Return (x, y) of the center of cell containing provided text 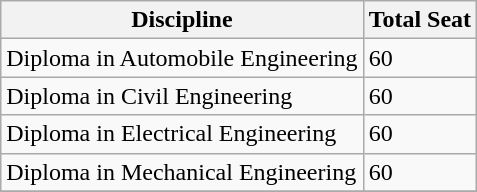
Total Seat (420, 20)
Diploma in Civil Engineering (182, 96)
Discipline (182, 20)
Diploma in Electrical Engineering (182, 134)
Diploma in Mechanical Engineering (182, 172)
Diploma in Automobile Engineering (182, 58)
